For the text-containing cell, return its midpoint in [X, Y] coordinate format. 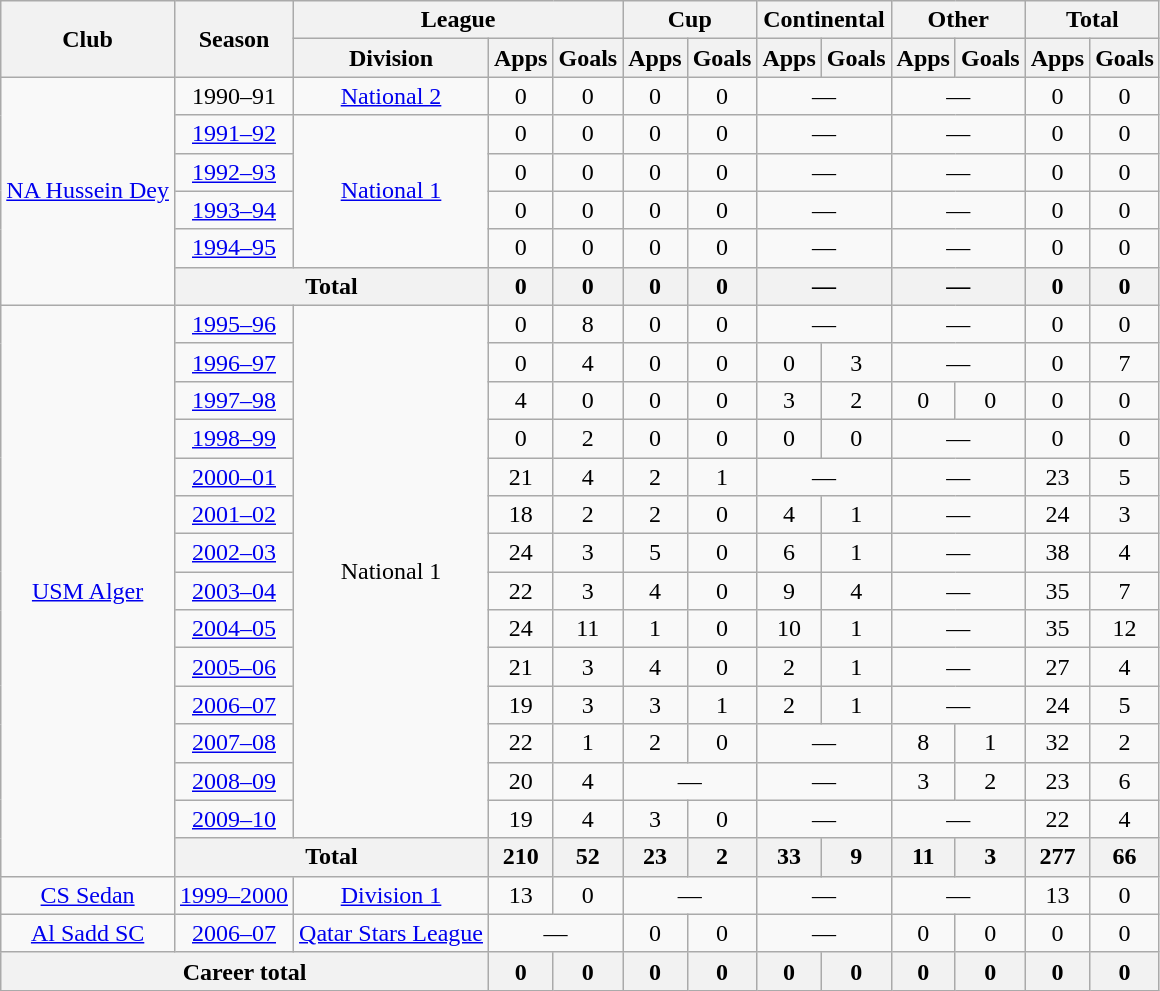
2007–08 [234, 743]
210 [521, 857]
USM Alger [88, 590]
1990–91 [234, 96]
277 [1057, 857]
1999–2000 [234, 895]
2009–10 [234, 819]
1994–95 [234, 248]
38 [1057, 553]
2005–06 [234, 667]
CS Sedan [88, 895]
1995–96 [234, 324]
2008–09 [234, 781]
Continental [824, 20]
Other [958, 20]
Division 1 [392, 895]
2003–04 [234, 591]
2004–05 [234, 629]
NA Hussein Dey [88, 191]
2001–02 [234, 515]
1998–99 [234, 438]
1997–98 [234, 400]
52 [588, 857]
33 [789, 857]
Qatar Stars League [392, 933]
Division [392, 58]
32 [1057, 743]
20 [521, 781]
12 [1125, 629]
2002–03 [234, 553]
1996–97 [234, 362]
10 [789, 629]
Club [88, 39]
18 [521, 515]
Career total [245, 971]
2000–01 [234, 477]
Season [234, 39]
National 2 [392, 96]
27 [1057, 667]
Al Sadd SC [88, 933]
1992–93 [234, 172]
1991–92 [234, 134]
66 [1125, 857]
League [458, 20]
Cup [690, 20]
1993–94 [234, 210]
